Capture the cell that displays the provided text and extract its [x, y] central coordinate. 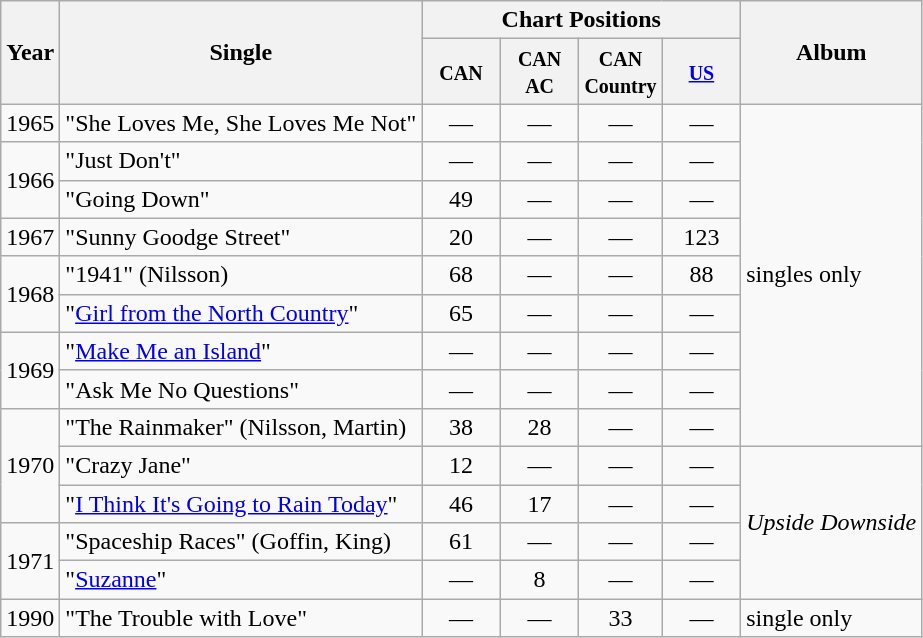
28 [540, 427]
singles only [832, 276]
"The Trouble with Love" [241, 618]
US [702, 72]
single only [832, 618]
17 [540, 503]
33 [620, 618]
1966 [30, 180]
38 [462, 427]
46 [462, 503]
"Going Down" [241, 199]
Single [241, 52]
1967 [30, 237]
"Ask Me No Questions" [241, 389]
Chart Positions [582, 20]
123 [702, 237]
Upside Downside [832, 522]
8 [540, 580]
61 [462, 542]
65 [462, 313]
CAN Country [620, 72]
1990 [30, 618]
"Girl from the North Country" [241, 313]
Album [832, 52]
"Just Don't" [241, 161]
"Spaceship Races" (Goffin, King) [241, 542]
1968 [30, 294]
1970 [30, 465]
"Make Me an Island" [241, 351]
CAN [462, 72]
CAN AC [540, 72]
"Suzanne" [241, 580]
Year [30, 52]
"Crazy Jane" [241, 465]
20 [462, 237]
88 [702, 275]
"Sunny Goodge Street" [241, 237]
"She Loves Me, She Loves Me Not" [241, 123]
"The Rainmaker" (Nilsson, Martin) [241, 427]
49 [462, 199]
1969 [30, 370]
1971 [30, 561]
1965 [30, 123]
"1941" (Nilsson) [241, 275]
12 [462, 465]
"I Think It's Going to Rain Today" [241, 503]
68 [462, 275]
